Scan for the cell matching the given text and deliver its [x, y] coordinate at center. 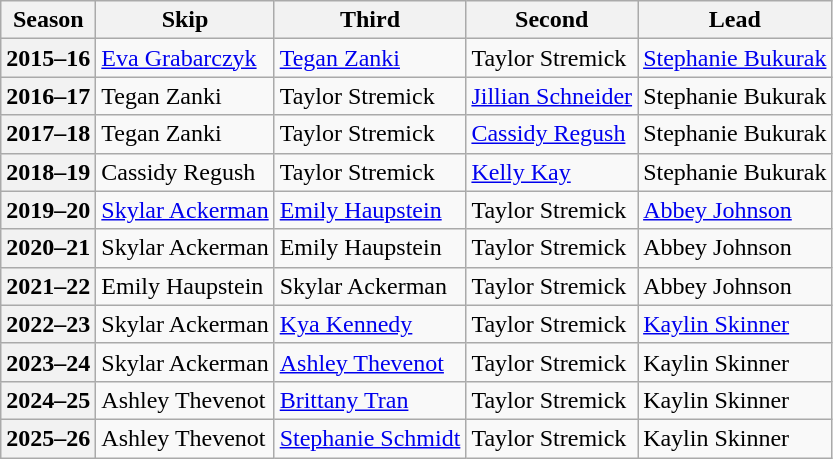
2015–16 [48, 58]
2025–26 [48, 438]
2016–17 [48, 96]
2017–18 [48, 134]
Third [370, 20]
Stephanie Schmidt [370, 438]
2021–22 [48, 286]
Season [48, 20]
Lead [735, 20]
2019–20 [48, 210]
Brittany Tran [370, 400]
Eva Grabarczyk [185, 58]
Kya Kennedy [370, 324]
Jillian Schneider [552, 96]
Second [552, 20]
2020–21 [48, 248]
2022–23 [48, 324]
2018–19 [48, 172]
Skip [185, 20]
Kelly Kay [552, 172]
2023–24 [48, 362]
2024–25 [48, 400]
